Capture the cell that displays the provided text and extract its [X, Y] central coordinate. 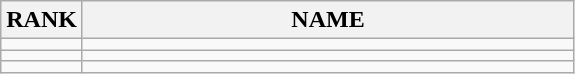
RANK [42, 20]
NAME [328, 20]
